Search for the cell housing the specified text and yield its (X, Y) center coordinate. 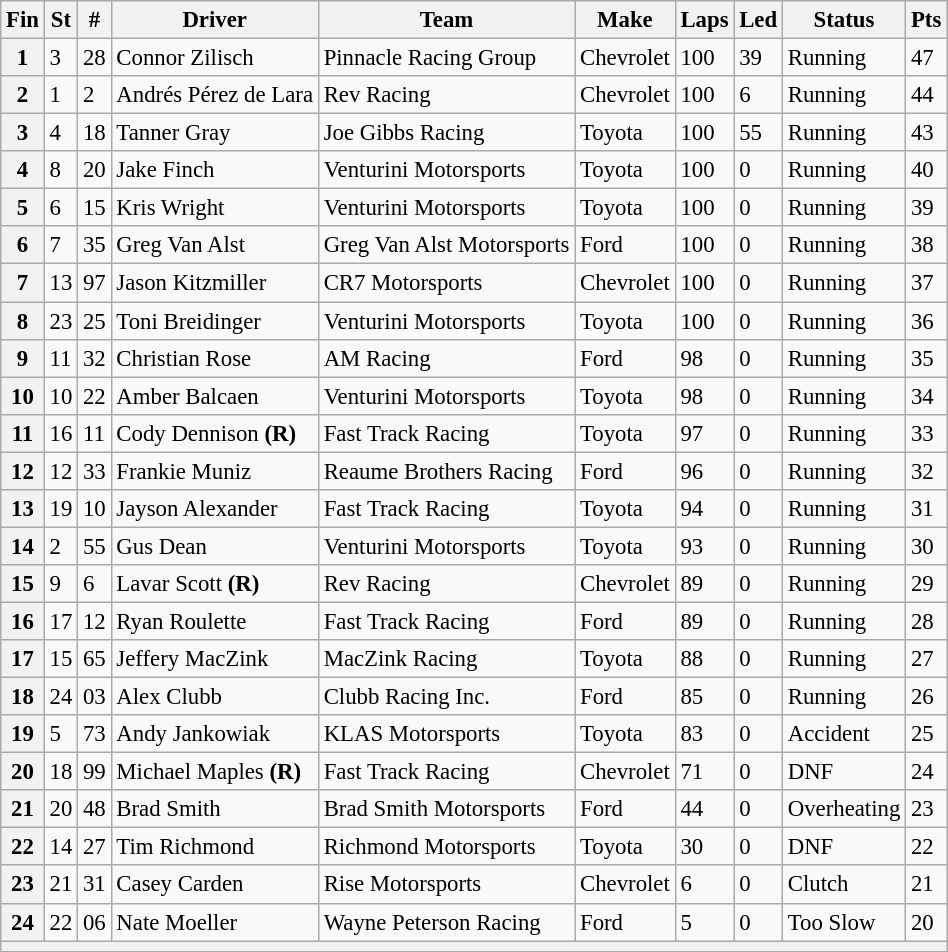
36 (926, 321)
43 (926, 133)
Jake Finch (214, 170)
34 (926, 396)
83 (704, 734)
CR7 Motorsports (446, 283)
71 (704, 772)
Laps (704, 20)
Kris Wright (214, 208)
Cody Dennison (R) (214, 433)
06 (94, 922)
Andrés Pérez de Lara (214, 95)
26 (926, 697)
Casey Carden (214, 885)
# (94, 20)
Team (446, 20)
Rise Motorsports (446, 885)
Driver (214, 20)
Wayne Peterson Racing (446, 922)
Jayson Alexander (214, 509)
37 (926, 283)
88 (704, 659)
Jason Kitzmiller (214, 283)
Clutch (844, 885)
Amber Balcaen (214, 396)
Connor Zilisch (214, 58)
93 (704, 546)
Accident (844, 734)
47 (926, 58)
KLAS Motorsports (446, 734)
MacZink Racing (446, 659)
AM Racing (446, 358)
St (60, 20)
Andy Jankowiak (214, 734)
73 (94, 734)
Pts (926, 20)
Lavar Scott (R) (214, 584)
29 (926, 584)
Brad Smith (214, 809)
Toni Breidinger (214, 321)
Nate Moeller (214, 922)
Tanner Gray (214, 133)
85 (704, 697)
99 (94, 772)
Richmond Motorsports (446, 847)
Fin (23, 20)
Led (758, 20)
94 (704, 509)
Frankie Muniz (214, 471)
48 (94, 809)
65 (94, 659)
38 (926, 245)
Christian Rose (214, 358)
Jeffery MacZink (214, 659)
Pinnacle Racing Group (446, 58)
Michael Maples (R) (214, 772)
Make (625, 20)
Gus Dean (214, 546)
40 (926, 170)
Tim Richmond (214, 847)
96 (704, 471)
Overheating (844, 809)
Too Slow (844, 922)
Status (844, 20)
Greg Van Alst Motorsports (446, 245)
Greg Van Alst (214, 245)
Alex Clubb (214, 697)
Joe Gibbs Racing (446, 133)
Clubb Racing Inc. (446, 697)
Ryan Roulette (214, 621)
Brad Smith Motorsports (446, 809)
Reaume Brothers Racing (446, 471)
03 (94, 697)
